Return the [x, y] coordinate for the center point of the cell that contains the specified text.  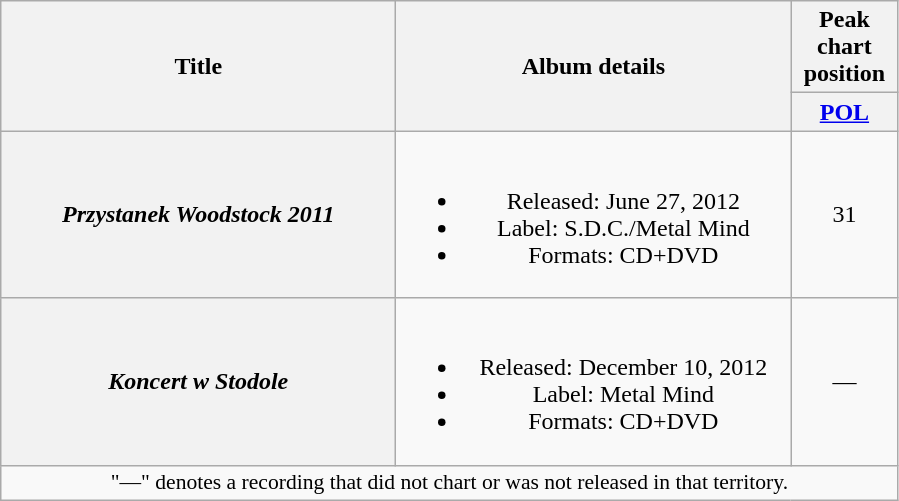
Przystanek Woodstock 2011 [198, 214]
Released: December 10, 2012Label: Metal MindFormats: CD+DVD [594, 382]
31 [844, 214]
Released: June 27, 2012Label: S.D.C./Metal MindFormats: CD+DVD [594, 214]
— [844, 382]
"—" denotes a recording that did not chart or was not released in that territory. [450, 483]
Title [198, 66]
Peak chartposition [844, 47]
Album details [594, 66]
POL [844, 112]
Koncert w Stodole [198, 382]
